Identify which cell holds the provided text, then report its [X, Y] central coordinate. 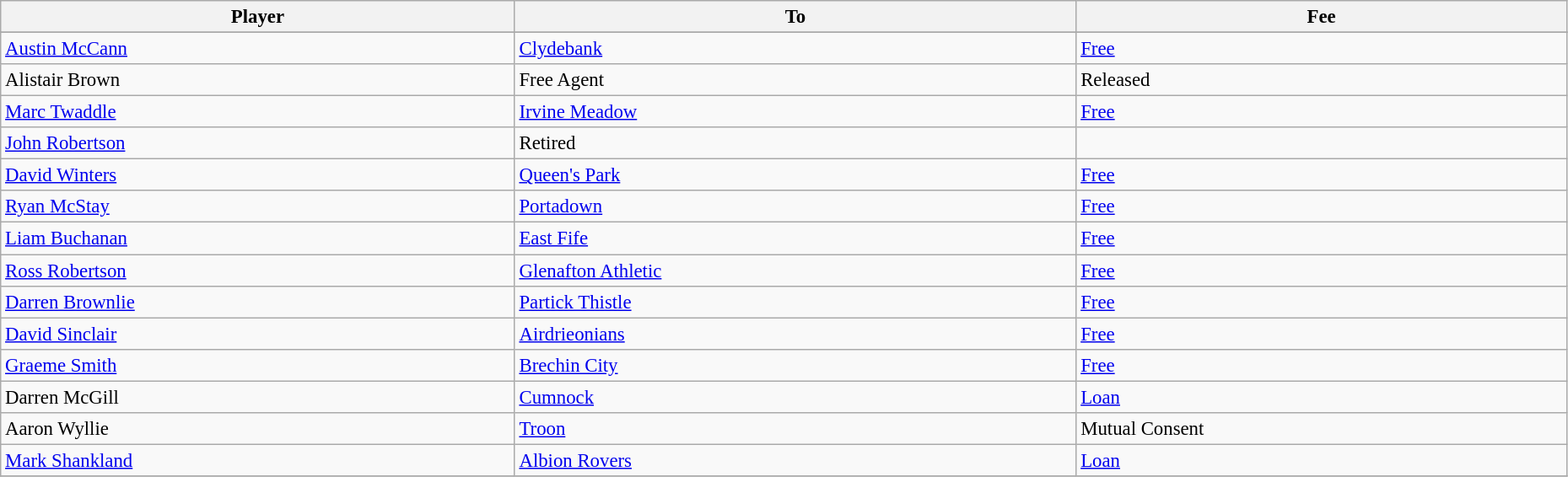
Albion Rovers [795, 460]
Austin McCann [258, 49]
Mutual Consent [1321, 429]
Queen's Park [795, 175]
Partick Thistle [795, 302]
Player [258, 17]
Darren McGill [258, 397]
Brechin City [795, 365]
David Winters [258, 175]
Fee [1321, 17]
Ryan McStay [258, 206]
Free Agent [795, 80]
Darren Brownlie [258, 302]
Alistair Brown [258, 80]
Portadown [795, 206]
Graeme Smith [258, 365]
Retired [795, 143]
To [795, 17]
Marc Twaddle [258, 112]
Glenafton Athletic [795, 271]
Irvine Meadow [795, 112]
Clydebank [795, 49]
David Sinclair [258, 334]
Released [1321, 80]
East Fife [795, 238]
Aaron Wyllie [258, 429]
Troon [795, 429]
Liam Buchanan [258, 238]
Ross Robertson [258, 271]
Cumnock [795, 397]
Airdrieonians [795, 334]
Mark Shankland [258, 460]
John Robertson [258, 143]
